For the text-containing cell, return its midpoint in [x, y] coordinate format. 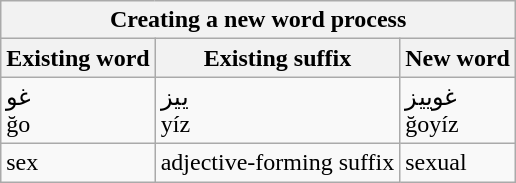
غوğo [78, 110]
Creating a new word process [258, 20]
adjective-forming suffix [278, 162]
New word [458, 58]
sexual [458, 162]
Existing word [78, 58]
غوييزğoyíz [458, 110]
ييزyíz [278, 110]
Existing suffix [278, 58]
sex [78, 162]
